Pinpoint the cell where the given text exists, returning its (X, Y) midpoint coordinate. 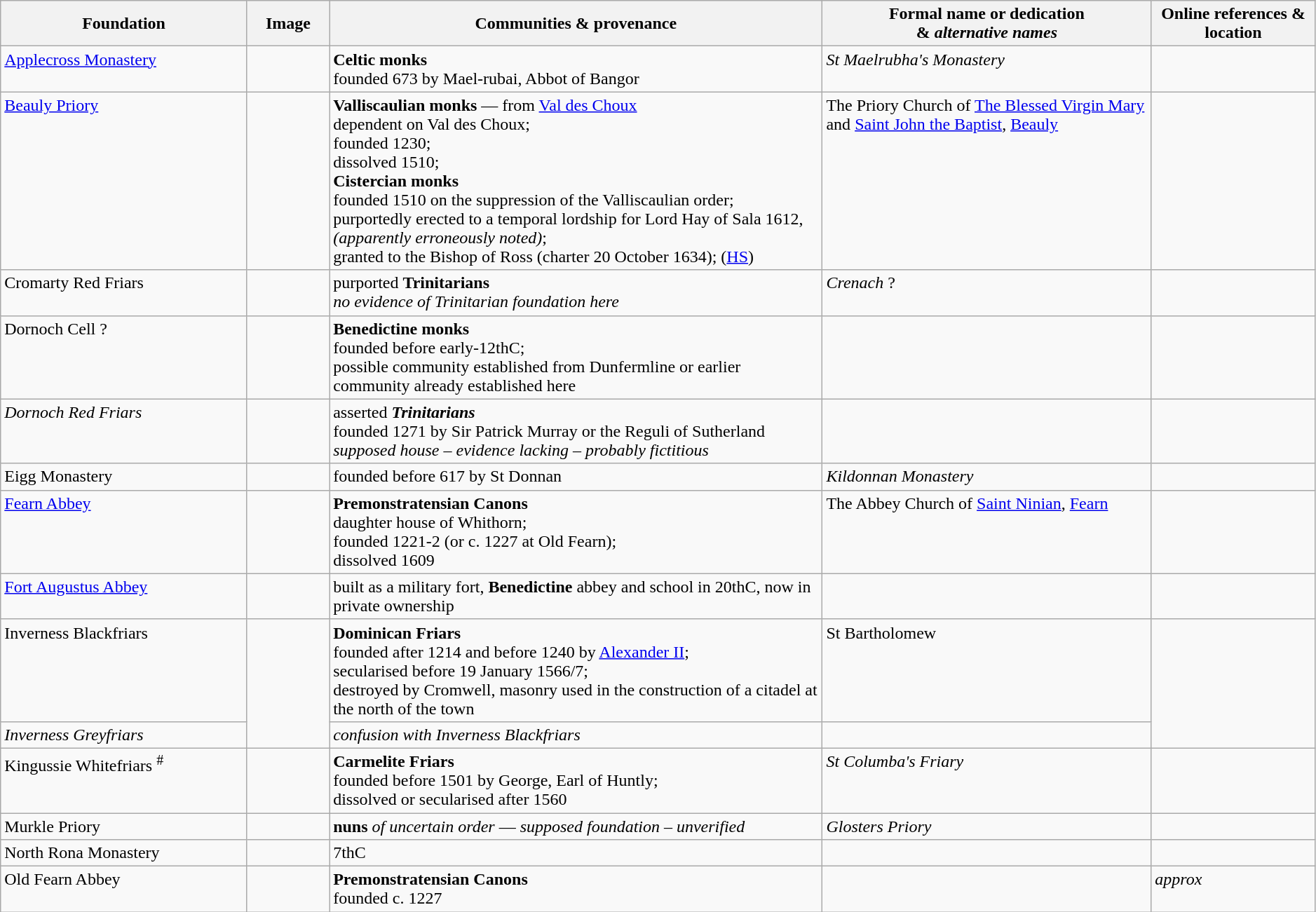
Foundation (124, 24)
Glosters Priory (987, 826)
St Columba's Friary (987, 780)
St Bartholomew (987, 670)
Benedictine monksfounded before early-12thC;possible community established from Dunfermline or earlier community already established here (576, 358)
Cromarty Red Friars (124, 293)
Old Fearn Abbey (124, 889)
North Rona Monastery (124, 853)
Kildonnan Monastery (987, 477)
Applecross Monastery (124, 69)
Communities & provenance (576, 24)
built as a military fort, Benedictine abbey and school in 20thC, now in private ownership (576, 596)
Inverness Greyfriars (124, 735)
Premonstratensian Canonsdaughter house of Whithorn;founded 1221-2 (or c. 1227 at Old Fearn);dissolved 1609 (576, 531)
Dornoch Cell ? (124, 358)
Online references & location (1233, 24)
Premonstratensian Canonsfounded c. 1227 (576, 889)
The Priory Church of The Blessed Virgin Mary and Saint John the Baptist, Beauly (987, 181)
The Abbey Church of Saint Ninian, Fearn (987, 531)
St Maelrubha's Monastery (987, 69)
Dornoch Red Friars (124, 431)
Fort Augustus Abbey (124, 596)
Murkle Priory (124, 826)
nuns of uncertain order — supposed foundation – unverified (576, 826)
approx (1233, 889)
Fearn Abbey (124, 531)
Kingussie Whitefriars # (124, 780)
Eigg Monastery (124, 477)
confusion with Inverness Blackfriars (576, 735)
asserted Trinitariansfounded 1271 by Sir Patrick Murray or the Reguli of Sutherland supposed house – evidence lacking – probably fictitious (576, 431)
Beauly Priory (124, 181)
Celtic monksfounded 673 by Mael-rubai, Abbot of Bangor (576, 69)
founded before 617 by St Donnan (576, 477)
Crenach ? (987, 293)
Formal name or dedication & alternative names (987, 24)
purported Trinitariansno evidence of Trinitarian foundation here (576, 293)
Carmelite Friarsfounded before 1501 by George, Earl of Huntly;dissolved or secularised after 1560 (576, 780)
Image (287, 24)
Inverness Blackfriars (124, 670)
7thC (576, 853)
